Scan for the cell matching the given text and deliver its [X, Y] coordinate at center. 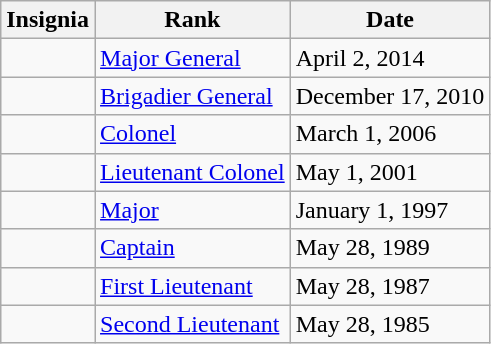
May 28, 1985 [390, 324]
March 1, 2006 [390, 134]
Lieutenant Colonel [193, 172]
Major [193, 210]
Brigadier General [193, 96]
May 28, 1987 [390, 286]
May 28, 1989 [390, 248]
May 1, 2001 [390, 172]
January 1, 1997 [390, 210]
Date [390, 20]
Captain [193, 248]
Insignia [48, 20]
First Lieutenant [193, 286]
Rank [193, 20]
Major General [193, 58]
December 17, 2010 [390, 96]
April 2, 2014 [390, 58]
Second Lieutenant [193, 324]
Colonel [193, 134]
